Detect which cell encompasses the target text, then output its [X, Y] center coordinate. 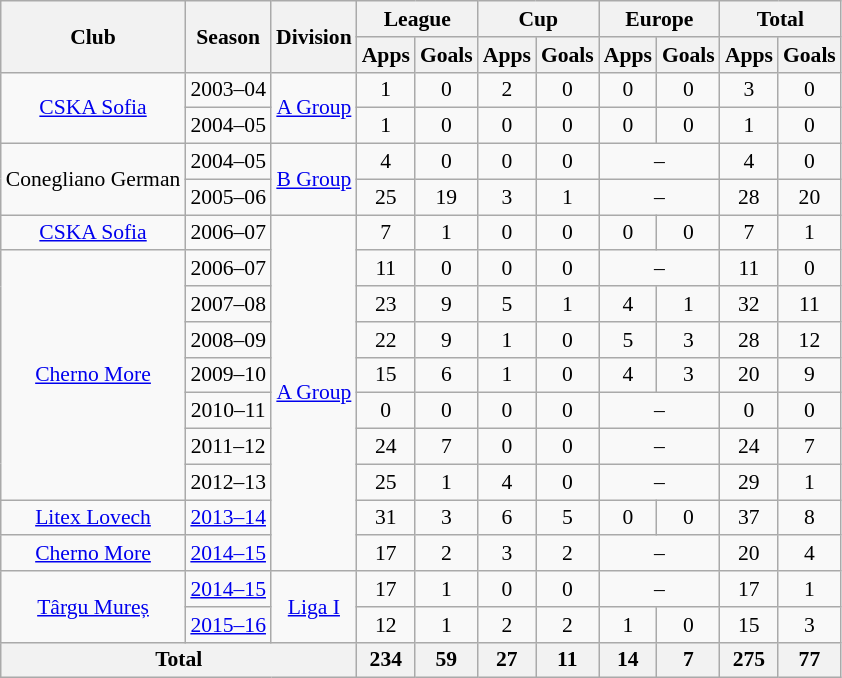
234 [386, 660]
2005–06 [228, 197]
8 [810, 518]
2011–12 [228, 447]
22 [386, 340]
29 [749, 482]
19 [446, 197]
77 [810, 660]
2015–16 [228, 625]
Europe [660, 19]
2007–08 [228, 304]
2009–10 [228, 375]
2010–11 [228, 411]
Conegliano German [94, 180]
2013–14 [228, 518]
Litex Lovech [94, 518]
Season [228, 36]
Târgu Mureș [94, 606]
Cup [538, 19]
23 [386, 304]
2003–04 [228, 90]
59 [446, 660]
Club [94, 36]
League [418, 19]
27 [507, 660]
14 [628, 660]
Division [314, 36]
2008–09 [228, 340]
Liga I [314, 606]
B Group [314, 180]
2012–13 [228, 482]
32 [749, 304]
37 [749, 518]
31 [386, 518]
275 [749, 660]
